Pinpoint the cell where the given text exists, returning its [x, y] midpoint coordinate. 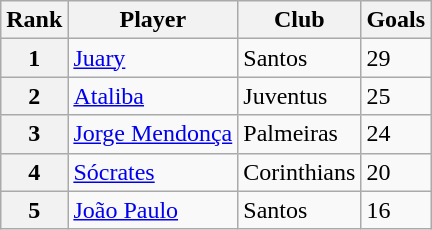
20 [396, 172]
2 [34, 96]
Player [153, 20]
Rank [34, 20]
Jorge Mendonça [153, 134]
Corinthians [300, 172]
29 [396, 58]
3 [34, 134]
Sócrates [153, 172]
Goals [396, 20]
Club [300, 20]
Palmeiras [300, 134]
24 [396, 134]
João Paulo [153, 210]
Juventus [300, 96]
Juary [153, 58]
4 [34, 172]
1 [34, 58]
25 [396, 96]
Ataliba [153, 96]
16 [396, 210]
5 [34, 210]
